Find where the given text appears and provide that cell's center as (x, y) coordinate. 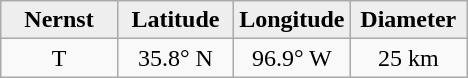
35.8° N (175, 58)
96.9° W (292, 58)
Nernst (59, 20)
Diameter (408, 20)
Latitude (175, 20)
T (59, 58)
Longitude (292, 20)
25 km (408, 58)
